Search for the cell housing the specified text and yield its [x, y] center coordinate. 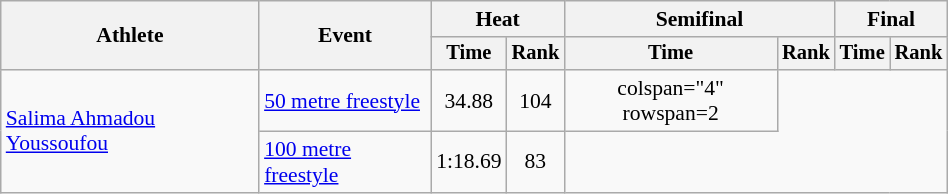
100 metre freestyle [345, 162]
Salima Ahmadou Youssoufou [130, 131]
83 [536, 162]
104 [536, 100]
Semifinal [700, 19]
50 metre freestyle [345, 100]
Heat [498, 19]
colspan="4" rowspan=2 [670, 100]
34.88 [468, 100]
Final [892, 19]
Athlete [130, 36]
Event [345, 36]
1:18.69 [468, 162]
